Identify which cell holds the provided text, then report its (x, y) central coordinate. 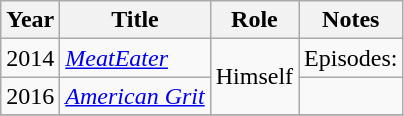
American Grit (135, 96)
Episodes: (351, 58)
Title (135, 20)
2014 (30, 58)
2016 (30, 96)
Notes (351, 20)
Himself (254, 77)
Year (30, 20)
Role (254, 20)
MeatEater (135, 58)
